Return the [x, y] coordinate for the center point of the cell that contains the specified text.  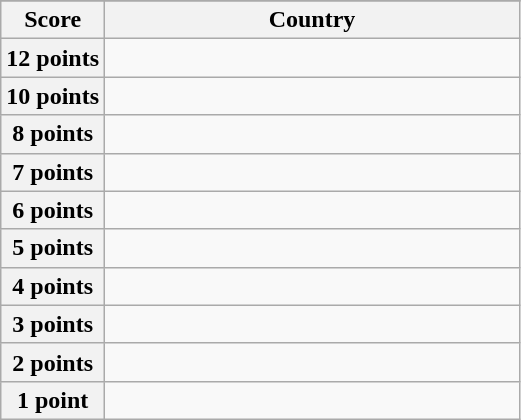
3 points [53, 324]
2 points [53, 362]
4 points [53, 286]
Score [53, 20]
10 points [53, 96]
7 points [53, 172]
6 points [53, 210]
8 points [53, 134]
Country [312, 20]
12 points [53, 58]
1 point [53, 400]
5 points [53, 248]
